Pinpoint the cell where the given text exists, returning its (X, Y) midpoint coordinate. 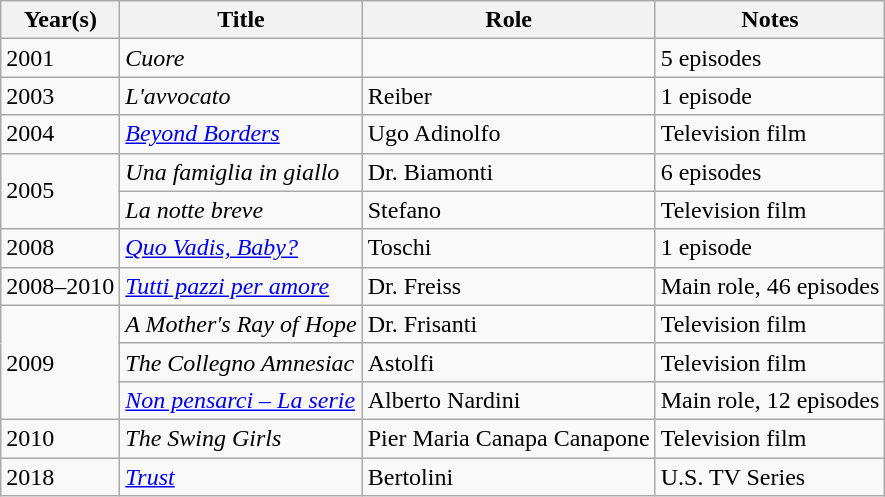
The Swing Girls (241, 438)
Toschi (508, 248)
La notte breve (241, 210)
5 episodes (770, 58)
2004 (60, 134)
Ugo Adinolfo (508, 134)
2010 (60, 438)
Year(s) (60, 20)
The Collegno Amnesiac (241, 362)
Stefano (508, 210)
Cuore (241, 58)
Una famiglia in giallo (241, 172)
Beyond Borders (241, 134)
Astolfi (508, 362)
U.S. TV Series (770, 477)
L'avvocato (241, 96)
Dr. Frisanti (508, 324)
A Mother's Ray of Hope (241, 324)
Quo Vadis, Baby? (241, 248)
Tutti pazzi per amore (241, 286)
Dr. Biamonti (508, 172)
2008 (60, 248)
Alberto Nardini (508, 400)
Pier Maria Canapa Canapone (508, 438)
Role (508, 20)
Main role, 46 episodes (770, 286)
2001 (60, 58)
Reiber (508, 96)
Title (241, 20)
2018 (60, 477)
Dr. Freiss (508, 286)
2008–2010 (60, 286)
Bertolini (508, 477)
2003 (60, 96)
2009 (60, 362)
Non pensarci – La serie (241, 400)
Main role, 12 episodes (770, 400)
6 episodes (770, 172)
Notes (770, 20)
2005 (60, 191)
Trust (241, 477)
